For the text-containing cell, return its midpoint in [x, y] coordinate format. 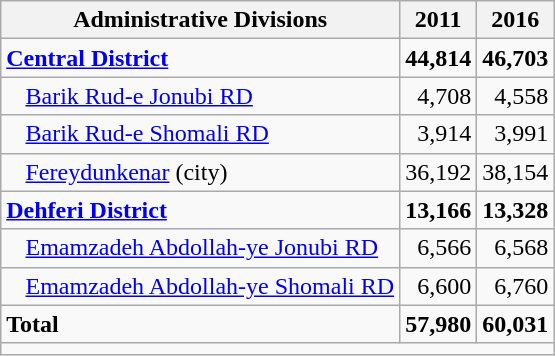
Emamzadeh Abdollah-ye Jonubi RD [200, 248]
13,166 [438, 210]
Barik Rud-e Jonubi RD [200, 96]
44,814 [438, 58]
60,031 [516, 324]
Barik Rud-e Shomali RD [200, 134]
6,568 [516, 248]
Dehferi District [200, 210]
Total [200, 324]
2016 [516, 20]
6,600 [438, 286]
6,566 [438, 248]
6,760 [516, 286]
57,980 [438, 324]
Fereydunkenar (city) [200, 172]
13,328 [516, 210]
4,708 [438, 96]
Central District [200, 58]
46,703 [516, 58]
3,914 [438, 134]
Administrative Divisions [200, 20]
2011 [438, 20]
4,558 [516, 96]
36,192 [438, 172]
38,154 [516, 172]
Emamzadeh Abdollah-ye Shomali RD [200, 286]
3,991 [516, 134]
